Search for the cell housing the specified text and yield its (x, y) center coordinate. 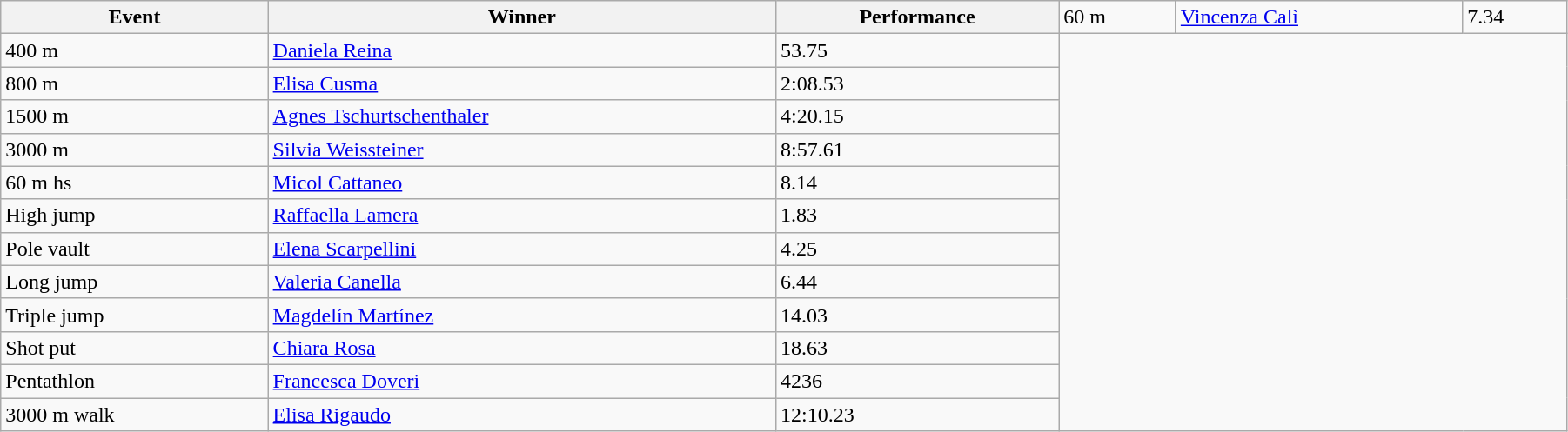
Valeria Canella (522, 282)
60 m hs (134, 183)
8.14 (917, 183)
1.83 (917, 216)
53.75 (917, 50)
Performance (917, 17)
Winner (522, 17)
8:57.61 (917, 150)
Elena Scarpellini (522, 249)
3000 m walk (134, 415)
Pole vault (134, 249)
4236 (917, 381)
High jump (134, 216)
4.25 (917, 249)
1500 m (134, 116)
3000 m (134, 150)
4:20.15 (917, 116)
Chiara Rosa (522, 348)
Shot put (134, 348)
Long jump (134, 282)
2:08.53 (917, 83)
400 m (134, 50)
Daniela Reina (522, 50)
Micol Cattaneo (522, 183)
Elisa Cusma (522, 83)
Silvia Weissteiner (522, 150)
Event (134, 17)
6.44 (917, 282)
Pentathlon (134, 381)
18.63 (917, 348)
Raffaella Lamera (522, 216)
7.34 (1515, 17)
12:10.23 (917, 415)
Agnes Tschurtschenthaler (522, 116)
Francesca Doveri (522, 381)
60 m (1117, 17)
800 m (134, 83)
Magdelín Martínez (522, 315)
14.03 (917, 315)
Elisa Rigaudo (522, 415)
Triple jump (134, 315)
Vincenza Calì (1319, 17)
